Return (x, y) of the center of cell containing provided text 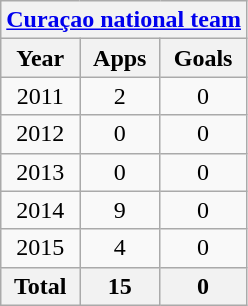
2013 (40, 172)
2011 (40, 96)
2014 (40, 210)
Total (40, 286)
2015 (40, 248)
15 (120, 286)
Apps (120, 58)
2012 (40, 134)
Year (40, 58)
2 (120, 96)
4 (120, 248)
Goals (204, 58)
9 (120, 210)
Curaçao national team (124, 20)
